From the cell containing the given text, extract its center point as [x, y] coordinate. 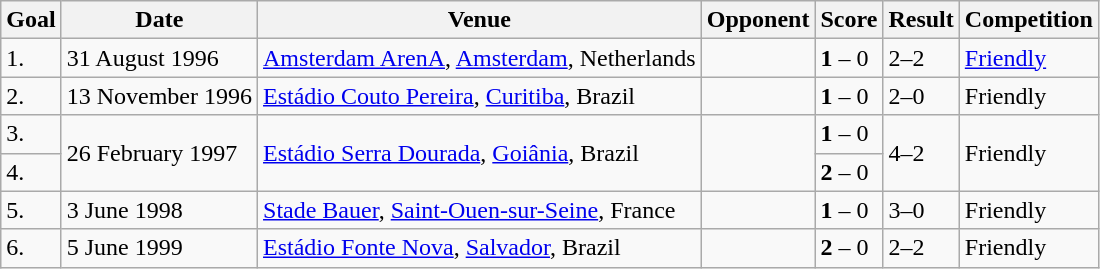
13 November 1996 [159, 96]
3–0 [921, 210]
2–0 [921, 96]
Estádio Serra Dourada, Goiânia, Brazil [480, 153]
3 June 1998 [159, 210]
Goal [31, 20]
5. [31, 210]
Stade Bauer, Saint-Ouen-sur-Seine, France [480, 210]
Competition [1028, 20]
4. [31, 172]
31 August 1996 [159, 58]
Date [159, 20]
Opponent [758, 20]
Result [921, 20]
2. [31, 96]
1. [31, 58]
4–2 [921, 153]
Estádio Couto Pereira, Curitiba, Brazil [480, 96]
Score [849, 20]
6. [31, 248]
Venue [480, 20]
Estádio Fonte Nova, Salvador, Brazil [480, 248]
3. [31, 134]
5 June 1999 [159, 248]
Amsterdam ArenA, Amsterdam, Netherlands [480, 58]
26 February 1997 [159, 153]
